Find where the given text appears and provide that cell's center as (X, Y) coordinate. 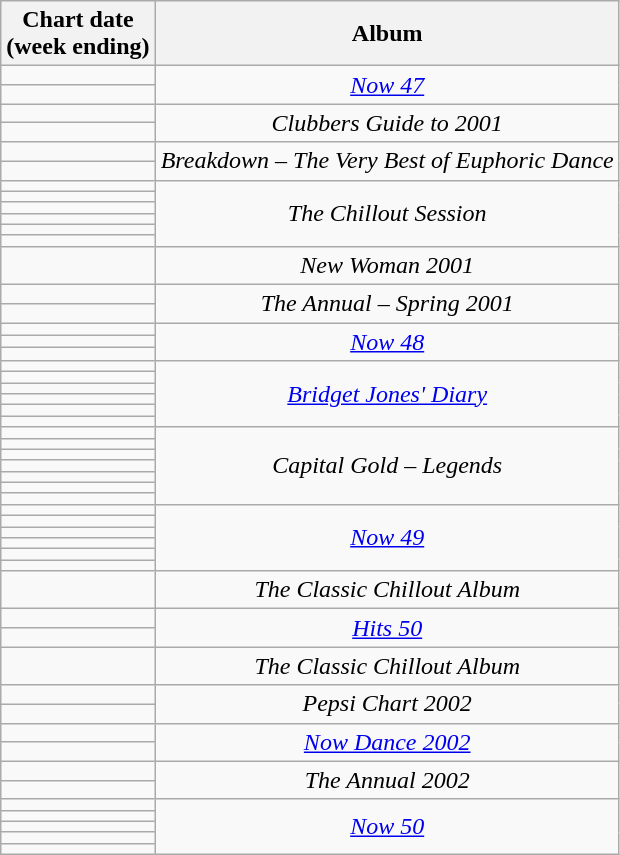
Album (387, 34)
Chart date(week ending) (78, 34)
Pepsi Chart 2002 (387, 704)
Hits 50 (387, 628)
Capital Gold – Legends (387, 466)
The Annual 2002 (387, 780)
The Annual – Spring 2001 (387, 303)
Now 48 (387, 341)
Clubbers Guide to 2001 (387, 123)
Breakdown – The Very Best of Euphoric Dance (387, 161)
New Woman 2001 (387, 265)
Now 47 (387, 85)
Now Dance 2002 (387, 742)
Now 50 (387, 826)
The Chillout Session (387, 213)
Bridget Jones' Diary (387, 394)
Now 49 (387, 537)
